Pinpoint the cell where the given text exists, returning its [X, Y] midpoint coordinate. 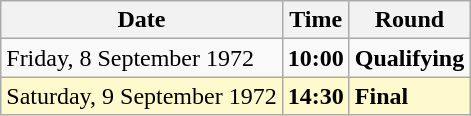
Final [409, 96]
Time [316, 20]
Qualifying [409, 58]
Saturday, 9 September 1972 [142, 96]
Friday, 8 September 1972 [142, 58]
Date [142, 20]
Round [409, 20]
14:30 [316, 96]
10:00 [316, 58]
